Scan for the cell matching the given text and deliver its (X, Y) coordinate at center. 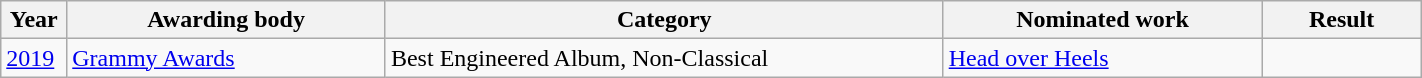
Result (1342, 20)
Category (664, 20)
Year (34, 20)
Awarding body (226, 20)
2019 (34, 58)
Best Engineered Album, Non-Classical (664, 58)
Nominated work (1102, 20)
Head over Heels (1102, 58)
Grammy Awards (226, 58)
